Capture the cell that displays the provided text and extract its [X, Y] central coordinate. 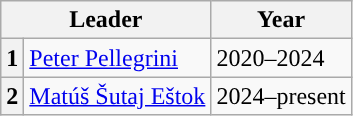
2020–2024 [281, 58]
2 [12, 96]
Peter Pellegrini [118, 58]
Leader [106, 20]
1 [12, 58]
Year [281, 20]
2024–present [281, 96]
Matúš Šutaj Eštok [118, 96]
